Scan for the cell matching the given text and deliver its (x, y) coordinate at center. 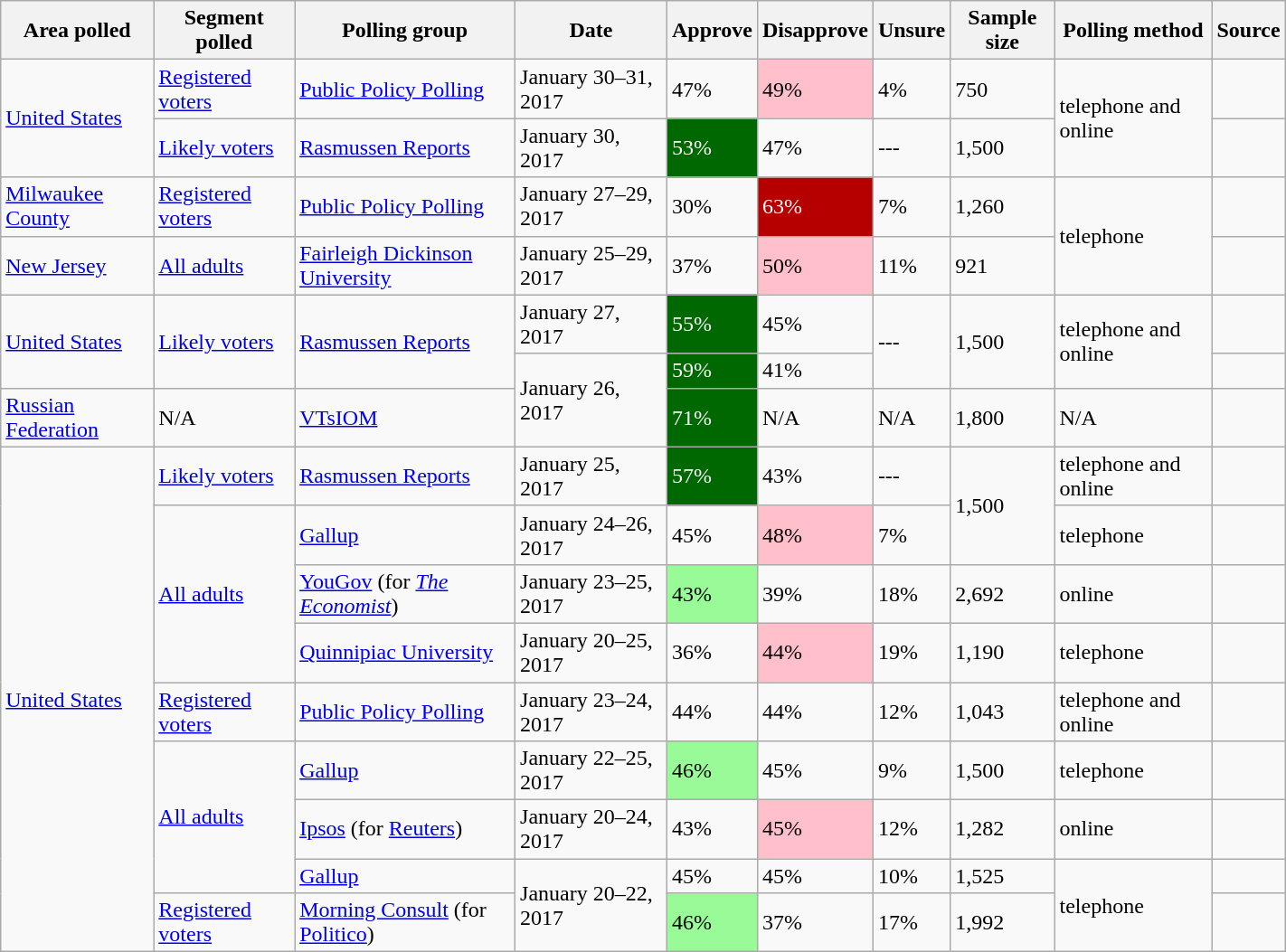
January 22–25, 2017 (591, 770)
Disapprove (815, 31)
48% (815, 535)
Segment polled (224, 31)
Unsure (912, 31)
Russian Federation (78, 418)
January 20–25, 2017 (591, 653)
Polling method (1133, 31)
1,992 (1002, 922)
January 23–24, 2017 (591, 711)
41% (815, 371)
Morning Consult (for Politico) (405, 922)
71% (712, 418)
1,043 (1002, 711)
9% (912, 770)
January 27–29, 2017 (591, 206)
Ipsos (for Reuters) (405, 830)
January 25–29, 2017 (591, 266)
921 (1002, 266)
11% (912, 266)
Sample size (1002, 31)
63% (815, 206)
50% (815, 266)
Source (1248, 31)
January 25, 2017 (591, 476)
January 20–24, 2017 (591, 830)
49% (815, 89)
January 20–22, 2017 (591, 906)
10% (912, 876)
Area polled (78, 31)
1,525 (1002, 876)
2,692 (1002, 593)
Approve (712, 31)
Milwaukee County (78, 206)
18% (912, 593)
39% (815, 593)
17% (912, 922)
36% (712, 653)
1,190 (1002, 653)
Quinnipiac University (405, 653)
VTsIOM (405, 418)
January 27, 2017 (591, 324)
1,800 (1002, 418)
1,282 (1002, 830)
57% (712, 476)
30% (712, 206)
4% (912, 89)
January 24–26, 2017 (591, 535)
New Jersey (78, 266)
January 26, 2017 (591, 400)
1,260 (1002, 206)
55% (712, 324)
53% (712, 148)
750 (1002, 89)
Date (591, 31)
January 23–25, 2017 (591, 593)
59% (712, 371)
19% (912, 653)
January 30–31, 2017 (591, 89)
Fairleigh Dickinson University (405, 266)
Polling group (405, 31)
January 30, 2017 (591, 148)
YouGov (for The Economist) (405, 593)
